Determine the (x, y) coordinate at the center of the cell enclosing the given text.  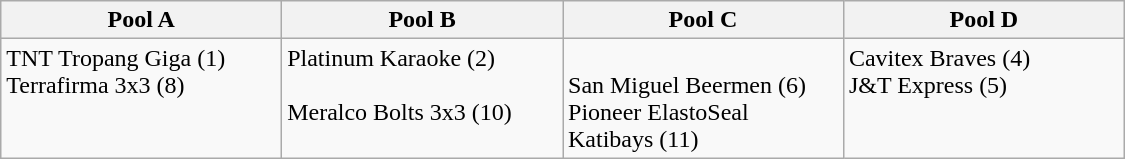
Pool D (984, 20)
Pool A (142, 20)
San Miguel Beermen (6) Pioneer ElastoSeal Katibays (11) (702, 98)
Pool B (422, 20)
Cavitex Braves (4) J&T Express (5) (984, 98)
Pool C (702, 20)
Platinum Karaoke (2) Meralco Bolts 3x3 (10) (422, 98)
TNT Tropang Giga (1) Terrafirma 3x3 (8) (142, 98)
